Capture the cell that displays the provided text and extract its (x, y) central coordinate. 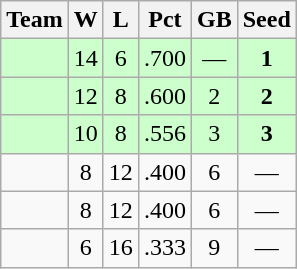
14 (86, 58)
GB (214, 20)
Team (35, 20)
16 (120, 248)
9 (214, 248)
.333 (164, 248)
L (120, 20)
.600 (164, 96)
W (86, 20)
Seed (266, 20)
1 (266, 58)
.556 (164, 134)
10 (86, 134)
Pct (164, 20)
.700 (164, 58)
